Extract the [x, y] coordinate from the center of the cell holding the provided text.  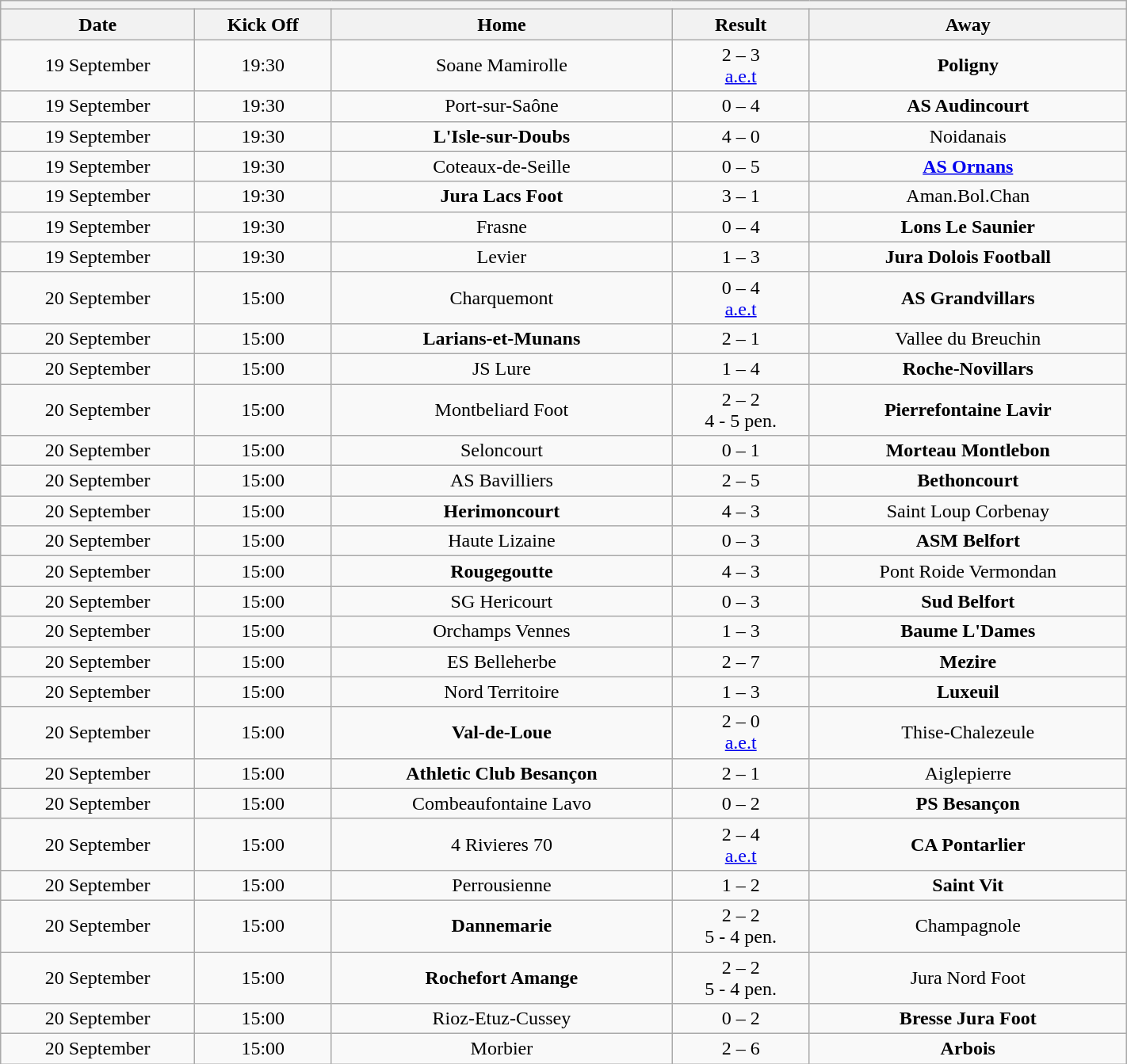
Port-sur-Saône [502, 106]
AS Grandvillars [968, 298]
Pont Roide Vermondan [968, 571]
Seloncourt [502, 451]
Vallee du Breuchin [968, 338]
Date [98, 25]
AS Bavilliers [502, 481]
4 Rivieres 70 [502, 845]
Kick Off [263, 25]
Jura Nord Foot [968, 978]
ASM Belfort [968, 541]
Jura Dolois Football [968, 257]
2 – 3 a.e.t [740, 65]
PS Besançon [968, 803]
4 – 0 [740, 136]
Home [502, 25]
AS Ornans [968, 166]
Bresse Jura Foot [968, 1019]
Mezire [968, 662]
Baume L'Dames [968, 631]
Soane Mamirolle [502, 65]
2 – 4 a.e.t [740, 845]
Montbeliard Foot [502, 409]
3 – 1 [740, 196]
Charquemont [502, 298]
Saint Loup Corbenay [968, 511]
Larians-et-Munans [502, 338]
Away [968, 25]
Nord Territoire [502, 692]
Jura Lacs Foot [502, 196]
0 – 4 a.e.t [740, 298]
0 – 1 [740, 451]
2 – 5 [740, 481]
Orchamps Vennes [502, 631]
1 – 2 [740, 885]
Poligny [968, 65]
Thise-Chalezeule [968, 732]
L'Isle-sur-Doubs [502, 136]
Sud Belfort [968, 601]
Result [740, 25]
Rioz-Etuz-Cussey [502, 1019]
Saint Vit [968, 885]
Arbois [968, 1049]
Champagnole [968, 925]
Roche-Novillars [968, 368]
ES Belleherbe [502, 662]
AS Audincourt [968, 106]
Rochefort Amange [502, 978]
JS Lure [502, 368]
Frasne [502, 227]
2 – 0 a.e.t [740, 732]
Morbier [502, 1049]
Pierrefontaine Lavir [968, 409]
2 – 6 [740, 1049]
Lons Le Saunier [968, 227]
1 – 4 [740, 368]
CA Pontarlier [968, 845]
Dannemarie [502, 925]
SG Hericourt [502, 601]
Val-de-Loue [502, 732]
Aman.Bol.Chan [968, 196]
Athletic Club Besançon [502, 773]
Noidanais [968, 136]
Coteaux-de-Seille [502, 166]
Haute Lizaine [502, 541]
2 – 7 [740, 662]
Bethoncourt [968, 481]
Aiglepierre [968, 773]
Luxeuil [968, 692]
Combeaufontaine Lavo [502, 803]
Rougegoutte [502, 571]
Levier [502, 257]
0 – 5 [740, 166]
Morteau Montlebon [968, 451]
Herimoncourt [502, 511]
2 – 2 4 - 5 pen. [740, 409]
Perrousienne [502, 885]
